Search for the cell housing the specified text and yield its (x, y) center coordinate. 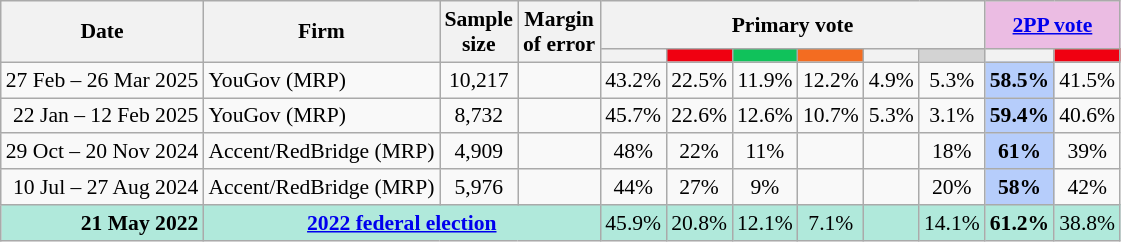
2022 federal election (402, 223)
40.6% (1087, 116)
3.1% (952, 116)
Marginof error (559, 32)
21 May 2022 (102, 223)
44% (633, 187)
10.7% (831, 116)
20% (952, 187)
59.4% (1020, 116)
42% (1087, 187)
58% (1020, 187)
11% (765, 152)
27% (699, 187)
14.1% (952, 223)
10,217 (479, 80)
61.2% (1020, 223)
45.9% (633, 223)
48% (633, 152)
Samplesize (479, 32)
4,909 (479, 152)
38.8% (1087, 223)
Date (102, 32)
8,732 (479, 116)
58.5% (1020, 80)
9% (765, 187)
20.8% (699, 223)
22 Jan – 12 Feb 2025 (102, 116)
Firm (321, 32)
29 Oct – 20 Nov 2024 (102, 152)
12.2% (831, 80)
2PP vote (1052, 25)
12.6% (765, 116)
27 Feb – 26 Mar 2025 (102, 80)
12.1% (765, 223)
5,976 (479, 187)
10 Jul – 27 Aug 2024 (102, 187)
41.5% (1087, 80)
45.7% (633, 116)
22.6% (699, 116)
39% (1087, 152)
22.5% (699, 80)
18% (952, 152)
43.2% (633, 80)
4.9% (892, 80)
61% (1020, 152)
Primary vote (792, 25)
7.1% (831, 223)
11.9% (765, 80)
22% (699, 152)
